Scan for the cell matching the given text and deliver its (x, y) coordinate at center. 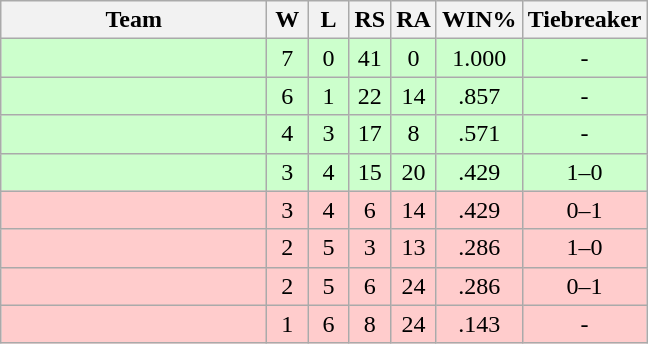
22 (370, 96)
Tiebreaker (584, 20)
.857 (479, 96)
15 (370, 172)
.571 (479, 134)
W (288, 20)
RS (370, 20)
1.000 (479, 58)
17 (370, 134)
41 (370, 58)
WIN% (479, 20)
.143 (479, 324)
L (328, 20)
RA (414, 20)
20 (414, 172)
13 (414, 248)
Team (134, 20)
7 (288, 58)
